Identify which cell holds the provided text, then report its [X, Y] central coordinate. 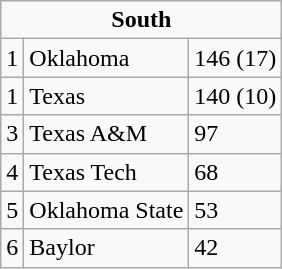
Oklahoma State [106, 210]
42 [236, 248]
Texas A&M [106, 134]
146 (17) [236, 58]
97 [236, 134]
6 [12, 248]
140 (10) [236, 96]
Oklahoma [106, 58]
5 [12, 210]
Texas [106, 96]
Baylor [106, 248]
3 [12, 134]
53 [236, 210]
South [142, 20]
4 [12, 172]
Texas Tech [106, 172]
68 [236, 172]
